Extract the (x, y) coordinate from the center of the cell holding the provided text.  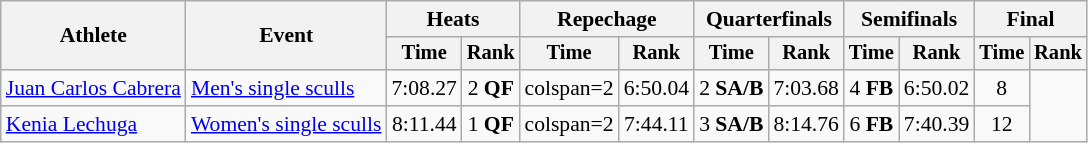
8:11.44 (424, 124)
6:50.02 (936, 88)
1 QF (491, 124)
Juan Carlos Cabrera (94, 88)
Heats (452, 19)
7:08.27 (424, 88)
7:03.68 (806, 88)
Repechage (608, 19)
Women's single sculls (286, 124)
Kenia Lechuga (94, 124)
Men's single sculls (286, 88)
6:50.04 (656, 88)
Final (1030, 19)
12 (1002, 124)
Event (286, 36)
Quarterfinals (769, 19)
2 QF (491, 88)
7:44.11 (656, 124)
8 (1002, 88)
7:40.39 (936, 124)
6 FB (872, 124)
Athlete (94, 36)
Semifinals (909, 19)
3 SA/B (731, 124)
2 SA/B (731, 88)
8:14.76 (806, 124)
4 FB (872, 88)
